Find where the given text appears and provide that cell's center as (x, y) coordinate. 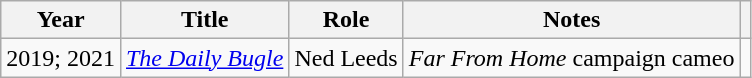
Ned Leeds (346, 58)
Year (61, 20)
The Daily Bugle (204, 58)
Far From Home campaign cameo (572, 58)
Notes (572, 20)
2019; 2021 (61, 58)
Title (204, 20)
Role (346, 20)
